Return the [X, Y] coordinate for the center point of the cell that contains the specified text.  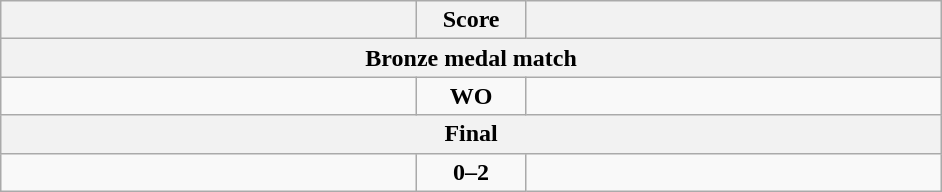
WO [472, 96]
Final [472, 134]
Score [472, 20]
Bronze medal match [472, 58]
0–2 [472, 172]
